Determine the [x, y] coordinate at the center of the cell enclosing the given text.  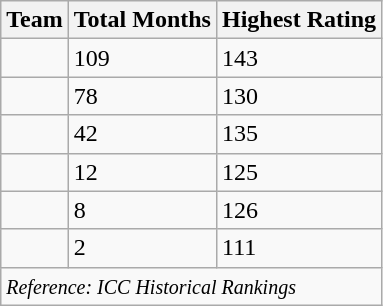
12 [142, 172]
2 [142, 248]
125 [298, 172]
Highest Rating [298, 20]
Reference: ICC Historical Rankings [192, 286]
109 [142, 58]
Team [35, 20]
130 [298, 96]
8 [142, 210]
143 [298, 58]
111 [298, 248]
42 [142, 134]
135 [298, 134]
Total Months [142, 20]
126 [298, 210]
78 [142, 96]
